Detect which cell encompasses the target text, then output its (x, y) center coordinate. 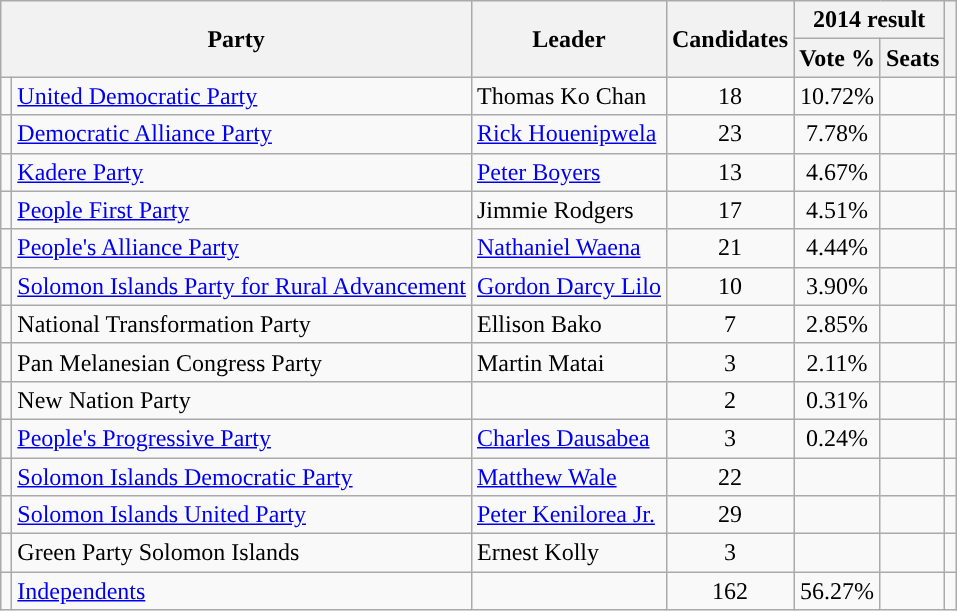
Seats (912, 58)
4.51% (838, 210)
0.31% (838, 400)
Leader (568, 39)
Thomas Ko Chan (568, 96)
Party (236, 39)
Kadere Party (242, 172)
0.24% (838, 438)
29 (730, 515)
Jimmie Rodgers (568, 210)
7.78% (838, 134)
Nathaniel Waena (568, 248)
4.44% (838, 248)
17 (730, 210)
10.72% (838, 96)
People's Alliance Party (242, 248)
Peter Kenilorea Jr. (568, 515)
Solomon Islands United Party (242, 515)
162 (730, 591)
7 (730, 324)
22 (730, 477)
3.90% (838, 286)
Rick Houenipwela (568, 134)
United Democratic Party (242, 96)
Pan Melanesian Congress Party (242, 362)
People First Party (242, 210)
Vote % (838, 58)
13 (730, 172)
Green Party Solomon Islands (242, 553)
10 (730, 286)
18 (730, 96)
2.11% (838, 362)
Matthew Wale (568, 477)
Ellison Bako (568, 324)
Ernest Kolly (568, 553)
Solomon Islands Party for Rural Advancement (242, 286)
Democratic Alliance Party (242, 134)
2 (730, 400)
Candidates (730, 39)
21 (730, 248)
People's Progressive Party (242, 438)
4.67% (838, 172)
Gordon Darcy Lilo (568, 286)
Independents (242, 591)
2.85% (838, 324)
2014 result (870, 20)
Peter Boyers (568, 172)
23 (730, 134)
56.27% (838, 591)
National Transformation Party (242, 324)
Martin Matai (568, 362)
Charles Dausabea (568, 438)
New Nation Party (242, 400)
Solomon Islands Democratic Party (242, 477)
